Return [x, y] of the center of cell containing provided text 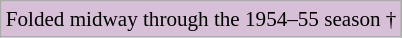
Folded midway through the 1954–55 season † [202, 18]
